Extract the (x, y) coordinate from the center of the cell holding the provided text.  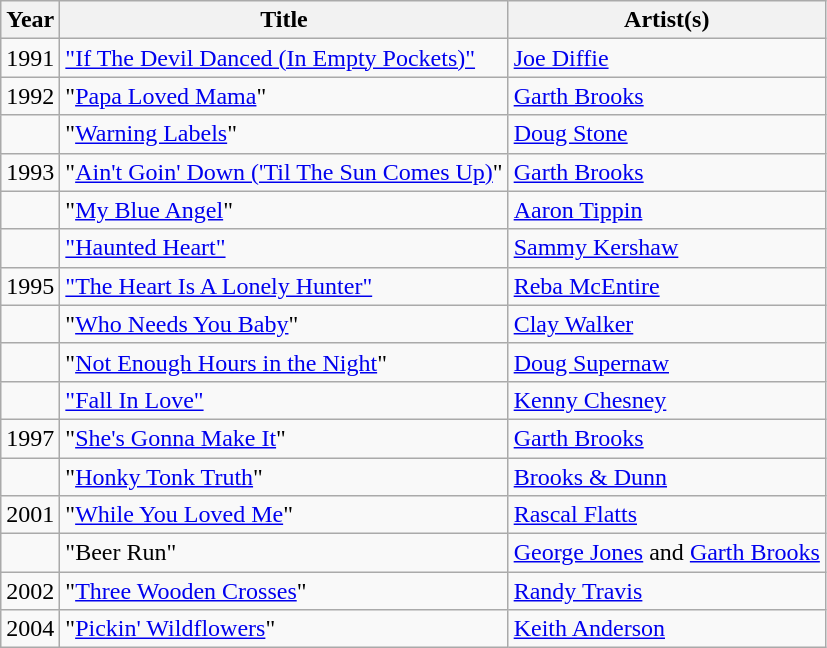
"Warning Labels" (284, 134)
"Papa Loved Mama" (284, 96)
2001 (30, 515)
1997 (30, 438)
Doug Supernaw (666, 362)
Rascal Flatts (666, 515)
"Honky Tonk Truth" (284, 477)
Brooks & Dunn (666, 477)
Clay Walker (666, 324)
Title (284, 20)
Sammy Kershaw (666, 248)
"She's Gonna Make It" (284, 438)
"Haunted Heart" (284, 248)
Aaron Tippin (666, 210)
Artist(s) (666, 20)
Year (30, 20)
"Beer Run" (284, 553)
"Three Wooden Crosses" (284, 591)
Doug Stone (666, 134)
"Who Needs You Baby" (284, 324)
1993 (30, 172)
"Not Enough Hours in the Night" (284, 362)
"The Heart Is A Lonely Hunter" (284, 286)
Keith Anderson (666, 629)
"Ain't Goin' Down ('Til The Sun Comes Up)" (284, 172)
"Fall In Love" (284, 400)
Kenny Chesney (666, 400)
2002 (30, 591)
Joe Diffie (666, 58)
"While You Loved Me" (284, 515)
1995 (30, 286)
1991 (30, 58)
Reba McEntire (666, 286)
George Jones and Garth Brooks (666, 553)
Randy Travis (666, 591)
"Pickin' Wildflowers" (284, 629)
"My Blue Angel" (284, 210)
2004 (30, 629)
"If The Devil Danced (In Empty Pockets)" (284, 58)
1992 (30, 96)
